Capture the cell that displays the provided text and extract its [X, Y] central coordinate. 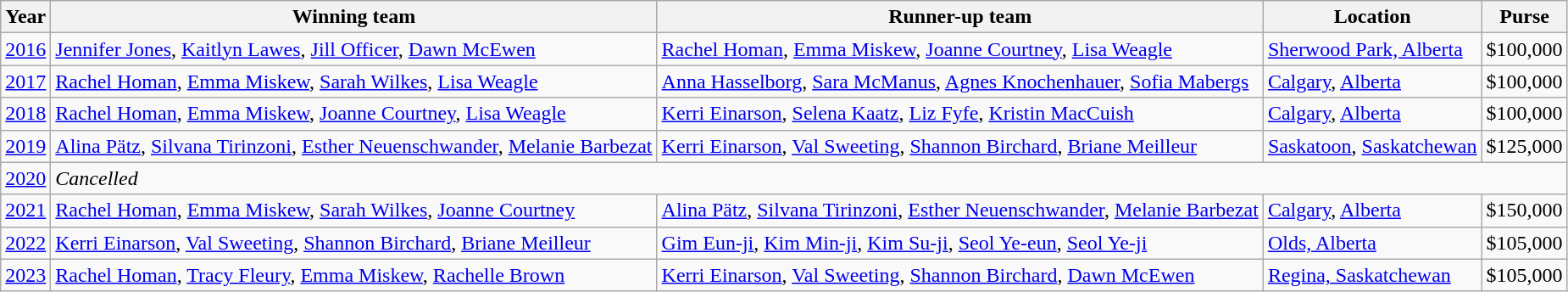
2021 [25, 211]
$150,000 [1524, 211]
2023 [25, 275]
Anna Hasselborg, Sara McManus, Agnes Knochenhauer, Sofia Mabergs [959, 81]
Rachel Homan, Emma Miskew, Sarah Wilkes, Lisa Weagle [354, 81]
2018 [25, 114]
$125,000 [1524, 146]
2017 [25, 81]
Gim Eun-ji, Kim Min-ji, Kim Su-ji, Seol Ye-eun, Seol Ye-ji [959, 243]
2019 [25, 146]
Rachel Homan, Tracy Fleury, Emma Miskew, Rachelle Brown [354, 275]
Year [25, 17]
2020 [25, 178]
2016 [25, 49]
Location [1372, 17]
Sherwood Park, Alberta [1372, 49]
Saskatoon, Saskatchewan [1372, 146]
Kerri Einarson, Val Sweeting, Shannon Birchard, Dawn McEwen [959, 275]
Kerri Einarson, Selena Kaatz, Liz Fyfe, Kristin MacCuish [959, 114]
Runner-up team [959, 17]
Purse [1524, 17]
2022 [25, 243]
Regina, Saskatchewan [1372, 275]
Rachel Homan, Emma Miskew, Sarah Wilkes, Joanne Courtney [354, 211]
Jennifer Jones, Kaitlyn Lawes, Jill Officer, Dawn McEwen [354, 49]
Cancelled [809, 178]
Winning team [354, 17]
Olds, Alberta [1372, 243]
